Return the [X, Y] coordinate for the center point of the cell that contains the specified text.  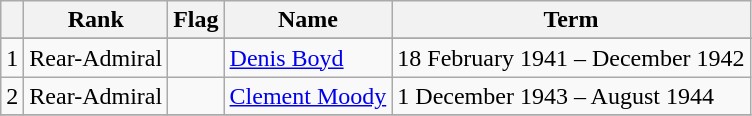
1 [12, 58]
Term [571, 20]
Flag [196, 20]
Name [308, 20]
Rank [96, 20]
18 February 1941 – December 1942 [571, 58]
Clement Moody [308, 96]
Denis Boyd [308, 58]
1 December 1943 – August 1944 [571, 96]
2 [12, 96]
